From the cell containing the given text, extract its center point as (x, y) coordinate. 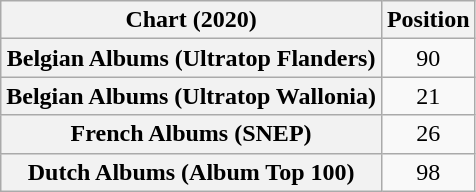
90 (428, 58)
21 (428, 96)
26 (428, 134)
Chart (2020) (192, 20)
Dutch Albums (Album Top 100) (192, 172)
98 (428, 172)
French Albums (SNEP) (192, 134)
Belgian Albums (Ultratop Wallonia) (192, 96)
Belgian Albums (Ultratop Flanders) (192, 58)
Position (428, 20)
